Search for the cell housing the specified text and yield its [X, Y] center coordinate. 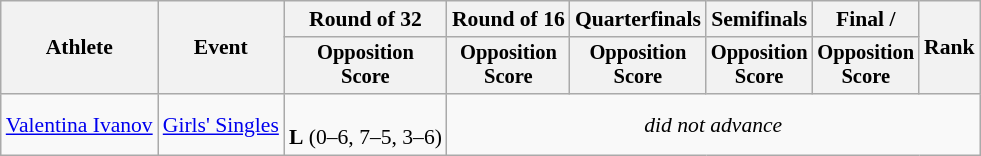
Round of 16 [508, 19]
Girls' Singles [221, 124]
Athlete [80, 48]
Round of 32 [366, 19]
Semifinals [760, 19]
Quarterfinals [638, 19]
Valentina Ivanov [80, 124]
Event [221, 48]
Rank [950, 48]
did not advance [714, 124]
Final / [866, 19]
L (0–6, 7–5, 3–6) [366, 124]
